Output the (x, y) coordinate of the center of the cell containing the given text.  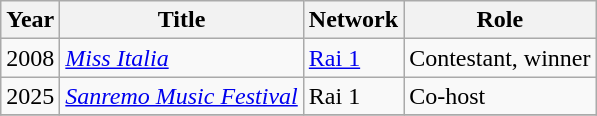
Network (353, 20)
2025 (30, 96)
2008 (30, 58)
Sanremo Music Festival (182, 96)
Title (182, 20)
Co-host (500, 96)
Year (30, 20)
Role (500, 20)
Contestant, winner (500, 58)
Miss Italia (182, 58)
